Determine the (x, y) coordinate at the center of the cell enclosing the given text.  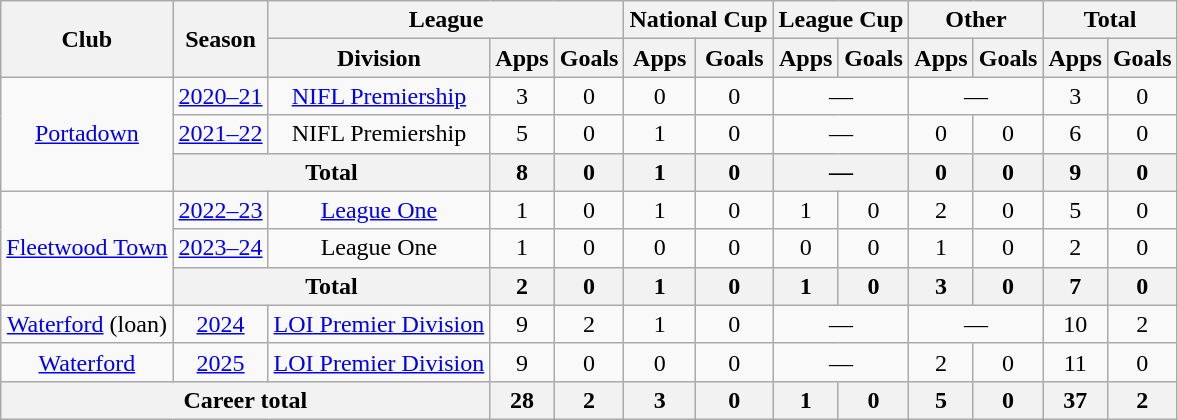
Fleetwood Town (87, 248)
7 (1075, 286)
2025 (220, 362)
Career total (246, 400)
8 (522, 172)
6 (1075, 134)
Waterford (loan) (87, 324)
11 (1075, 362)
2023–24 (220, 248)
National Cup (698, 20)
Division (379, 58)
10 (1075, 324)
Waterford (87, 362)
2021–22 (220, 134)
Club (87, 39)
Season (220, 39)
2020–21 (220, 96)
League (446, 20)
2024 (220, 324)
28 (522, 400)
2022–23 (220, 210)
Portadown (87, 134)
Other (976, 20)
37 (1075, 400)
League Cup (841, 20)
